From the cell containing the given text, extract its center point as [X, Y] coordinate. 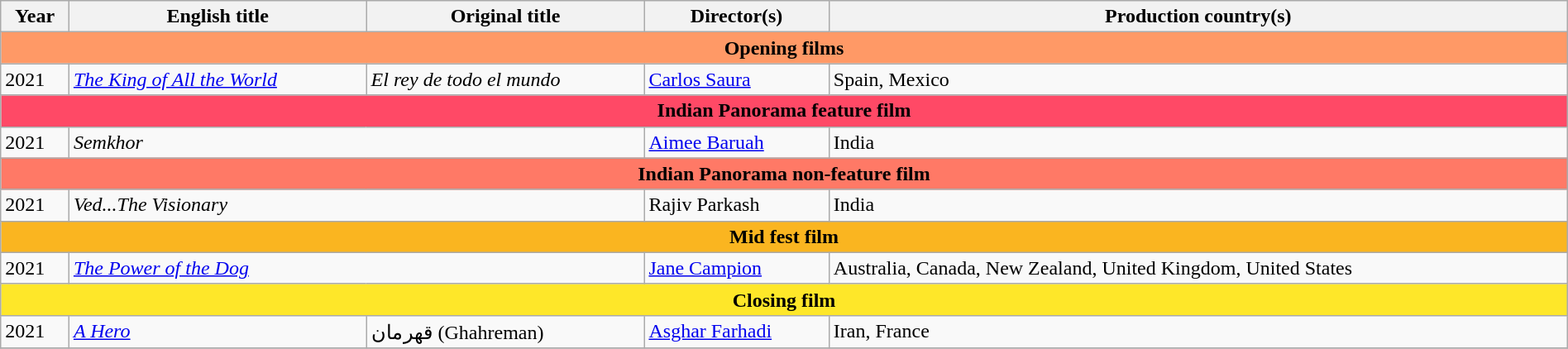
Year [35, 17]
Ved...The Visionary [356, 205]
Australia, Canada, New Zealand, United Kingdom, United States [1198, 268]
Opening films [784, 48]
Asghar Farhadi [736, 332]
Rajiv Parkash [736, 205]
Semkhor [356, 142]
Iran, France [1198, 332]
Closing film [784, 299]
English title [218, 17]
Spain, Mexico [1198, 79]
Aimee Baruah [736, 142]
The King of All the World [218, 79]
Indian Panorama non-feature film [784, 174]
Mid fest film [784, 237]
قهرمان (Ghahreman) [505, 332]
Jane Campion [736, 268]
El rey de todo el mundo [505, 79]
Director(s) [736, 17]
Production country(s) [1198, 17]
Indian Panorama feature film [784, 111]
A Hero [218, 332]
The Power of the Dog [356, 268]
Carlos Saura [736, 79]
Original title [505, 17]
